For the text-containing cell, return its midpoint in [X, Y] coordinate format. 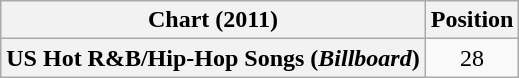
US Hot R&B/Hip-Hop Songs (Billboard) [213, 58]
28 [472, 58]
Chart (2011) [213, 20]
Position [472, 20]
